Search for the cell housing the specified text and yield its (x, y) center coordinate. 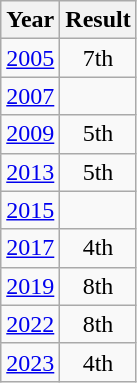
2022 (30, 324)
2019 (30, 286)
2005 (30, 58)
2013 (30, 172)
2023 (30, 362)
2015 (30, 210)
2009 (30, 134)
2017 (30, 248)
2007 (30, 96)
7th (98, 58)
Year (30, 20)
Result (98, 20)
